Locate the cell with the specified text and output its (X, Y) center coordinate. 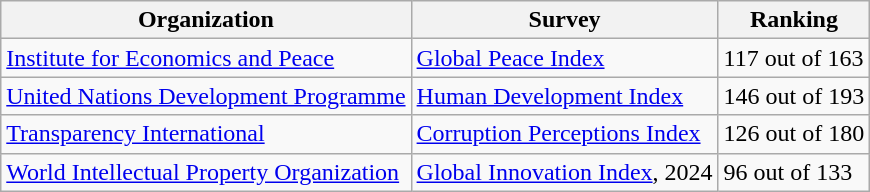
96 out of 133 (794, 172)
Organization (206, 20)
Global Peace Index (564, 58)
Survey (564, 20)
117 out of 163 (794, 58)
Transparency International (206, 134)
Ranking (794, 20)
126 out of 180 (794, 134)
Institute for Economics and Peace (206, 58)
Corruption Perceptions Index (564, 134)
United Nations Development Programme (206, 96)
146 out of 193 (794, 96)
World Intellectual Property Organization (206, 172)
Global Innovation Index, 2024 (564, 172)
Human Development Index (564, 96)
